From the cell containing the given text, extract its center point as [x, y] coordinate. 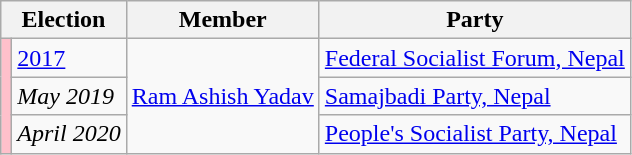
Member [222, 20]
2017 [69, 58]
April 2020 [69, 134]
Ram Ashish Yadav [222, 96]
Samajbadi Party, Nepal [474, 96]
People's Socialist Party, Nepal [474, 134]
Election [64, 20]
Party [474, 20]
May 2019 [69, 96]
Federal Socialist Forum, Nepal [474, 58]
